Output the [x, y] coordinate of the center of the cell containing the given text.  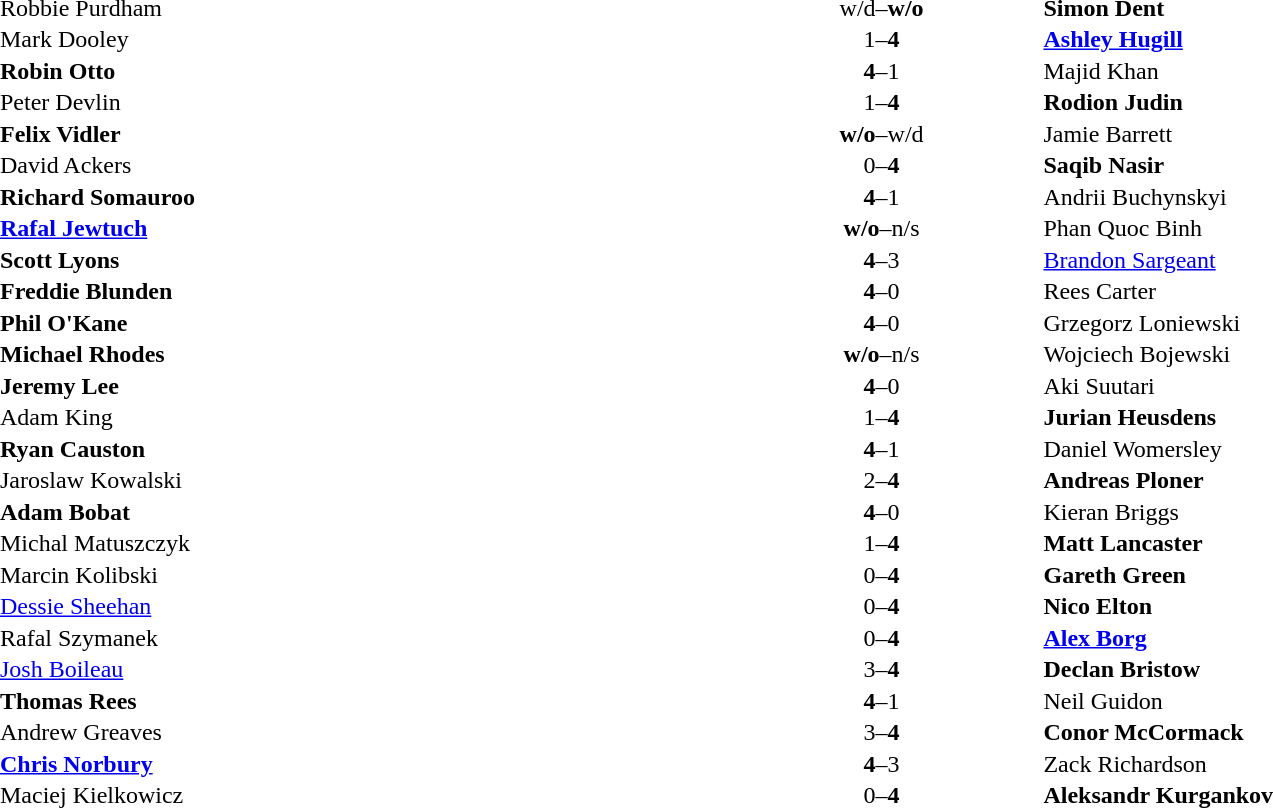
2–4 [882, 481]
w/o–w/d [882, 134]
